Return (X, Y) of the center of cell containing provided text 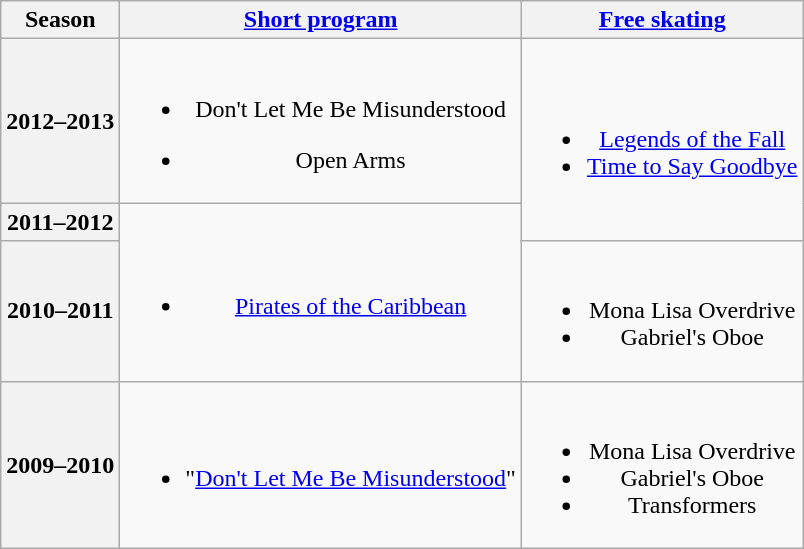
Mona Lisa Overdrive Gabriel's Oboe Transformers (662, 464)
Don't Let Me Be Misunderstood Open Arms (321, 121)
Season (60, 20)
Mona Lisa Overdrive Gabriel's Oboe (662, 311)
Pirates of the Caribbean (321, 292)
Short program (321, 20)
Legends of the Fall Time to Say Goodbye (662, 140)
2011–2012 (60, 222)
2010–2011 (60, 311)
Free skating (662, 20)
"Don't Let Me Be Misunderstood" (321, 464)
2012–2013 (60, 121)
2009–2010 (60, 464)
